Search for the cell housing the specified text and yield its [x, y] center coordinate. 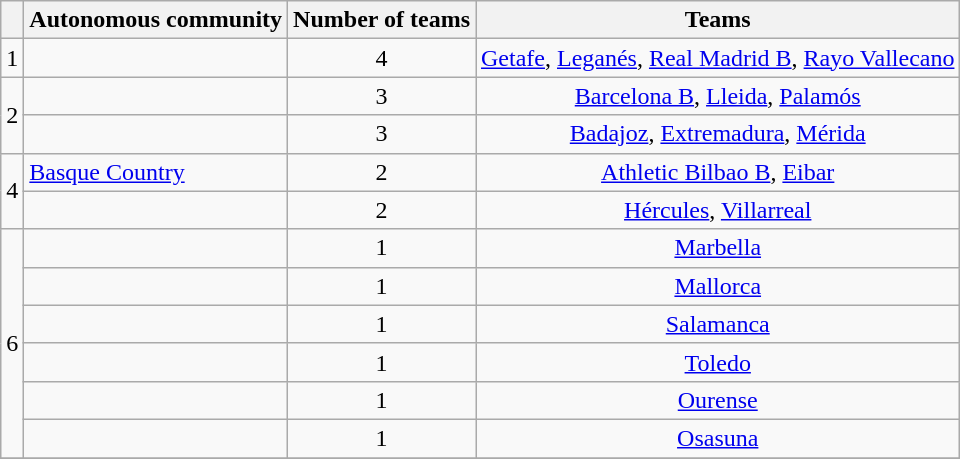
Marbella [718, 248]
Athletic Bilbao B, Eibar [718, 172]
Autonomous community [156, 20]
Getafe, Leganés, Real Madrid B, Rayo Vallecano [718, 58]
Basque Country [156, 172]
Toledo [718, 362]
Barcelona B, Lleida, Palamós [718, 96]
Osasuna [718, 438]
Badajoz, Extremadura, Mérida [718, 134]
Teams [718, 20]
Mallorca [718, 286]
Ourense [718, 400]
Salamanca [718, 324]
Hércules, Villarreal [718, 210]
Number of teams [382, 20]
6 [12, 343]
